Extract the (X, Y) coordinate from the center of the cell holding the provided text.  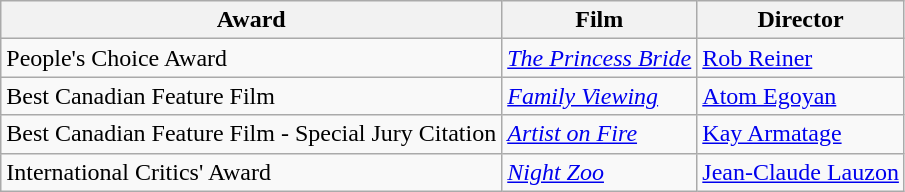
Film (600, 20)
Best Canadian Feature Film - Special Jury Citation (252, 134)
Rob Reiner (801, 58)
Night Zoo (600, 172)
People's Choice Award (252, 58)
Family Viewing (600, 96)
The Princess Bride (600, 58)
Award (252, 20)
Jean-Claude Lauzon (801, 172)
International Critics' Award (252, 172)
Atom Egoyan (801, 96)
Best Canadian Feature Film (252, 96)
Director (801, 20)
Kay Armatage (801, 134)
Artist on Fire (600, 134)
